Pinpoint the cell where the given text exists, returning its (X, Y) midpoint coordinate. 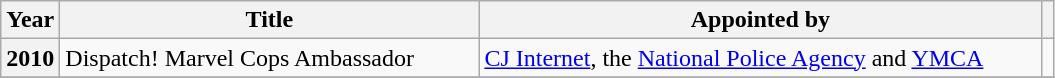
Dispatch! Marvel Cops Ambassador (270, 58)
CJ Internet, the National Police Agency and YMCA (760, 58)
2010 (30, 58)
Year (30, 20)
Title (270, 20)
Appointed by (760, 20)
